Identify which cell holds the provided text, then report its [x, y] central coordinate. 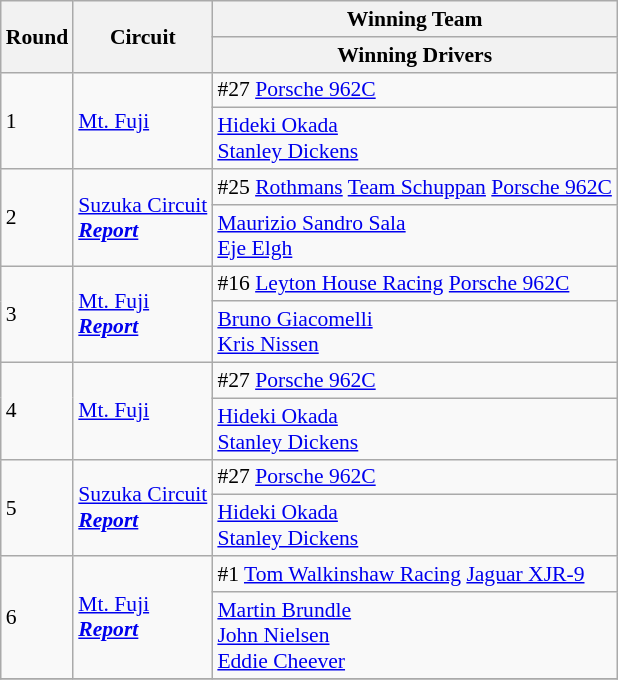
Winning Drivers [414, 55]
2 [38, 218]
Circuit [142, 36]
Bruno Giacomelli Kris Nissen [414, 332]
5 [38, 508]
#1 Tom Walkinshaw Racing Jaguar XJR-9 [414, 574]
Winning Team [414, 19]
3 [38, 314]
Maurizio Sandro Sala Eje Elgh [414, 236]
4 [38, 412]
1 [38, 120]
6 [38, 617]
Round [38, 36]
#25 Rothmans Team Schuppan Porsche 962C [414, 187]
#16 Leyton House Racing Porsche 962C [414, 284]
Martin Brundle John Nielsen Eddie Cheever [414, 636]
